Identify which cell holds the provided text, then report its (x, y) central coordinate. 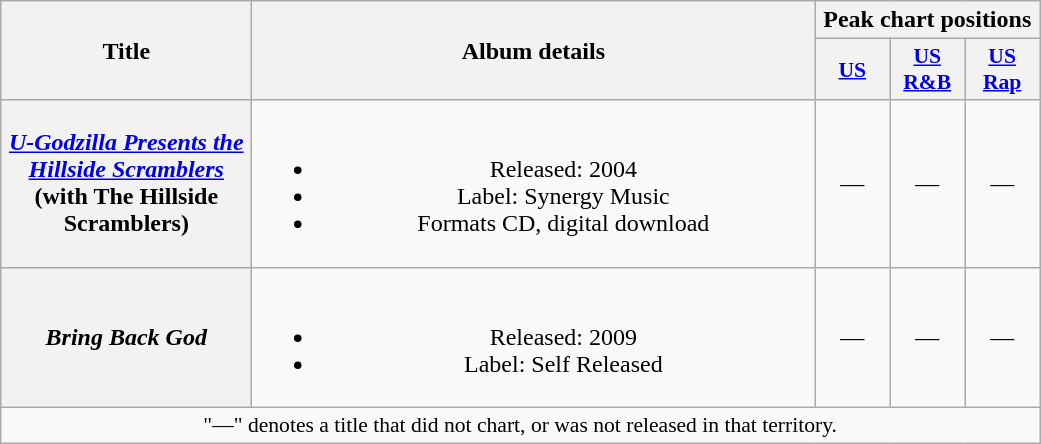
US (852, 70)
Peak chart positions (928, 20)
"—" denotes a title that did not chart, or was not released in that territory. (520, 425)
Album details (534, 50)
USR&B (928, 70)
U-Godzilla Presents the Hillside Scramblers(with The Hillside Scramblers) (126, 184)
Released: 2009Label: Self Released (534, 337)
Released: 2004Label: Synergy MusicFormats CD, digital download (534, 184)
Title (126, 50)
USRap (1002, 70)
Bring Back God (126, 337)
